From the cell containing the given text, extract its center point as [X, Y] coordinate. 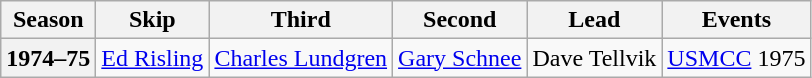
Third [301, 20]
Second [460, 20]
USMCC 1975 [736, 58]
1974–75 [48, 58]
Lead [594, 20]
Dave Tellvik [594, 58]
Gary Schnee [460, 58]
Events [736, 20]
Season [48, 20]
Ed Risling [152, 58]
Skip [152, 20]
Charles Lundgren [301, 58]
